Return the (X, Y) coordinate for the center point of the cell that contains the specified text.  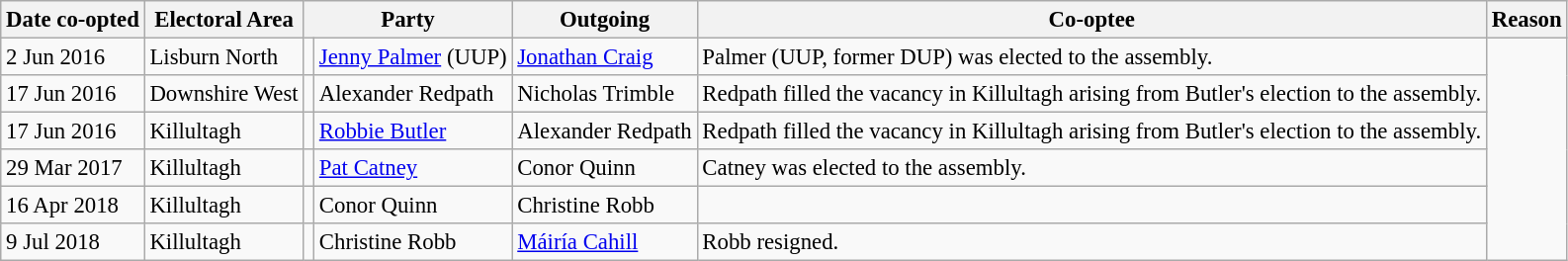
Jenny Palmer (UUP) (413, 57)
Robbie Butler (413, 131)
Co-optee (1091, 20)
Jonathan Craig (605, 57)
Party (407, 20)
Reason (1526, 20)
Nicholas Trimble (605, 94)
16 Apr 2018 (73, 206)
Robb resigned. (1091, 242)
Date co-opted (73, 20)
Catney was elected to the assembly. (1091, 168)
Lisburn North (223, 57)
Palmer (UUP, former DUP) was elected to the assembly. (1091, 57)
Máiría Cahill (605, 242)
Outgoing (605, 20)
Downshire West (223, 94)
Electoral Area (223, 20)
2 Jun 2016 (73, 57)
29 Mar 2017 (73, 168)
Pat Catney (413, 168)
9 Jul 2018 (73, 242)
